Provide the (X, Y) coordinate of the cell's center where the given text is located.  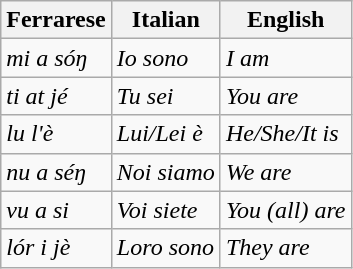
nu a séŋ (56, 172)
English (286, 20)
ti at jé (56, 96)
Lui/Lei è (166, 134)
Voi siete (166, 210)
Loro sono (166, 248)
Io sono (166, 58)
Italian (166, 20)
They are (286, 248)
vu a si (56, 210)
He/She/It is (286, 134)
Tu sei (166, 96)
mi a sóŋ (56, 58)
Ferrarese (56, 20)
I am (286, 58)
You are (286, 96)
lu l'è (56, 134)
lór i jè (56, 248)
We are (286, 172)
You (all) are (286, 210)
Noi siamo (166, 172)
